Return [X, Y] of the center of cell containing provided text 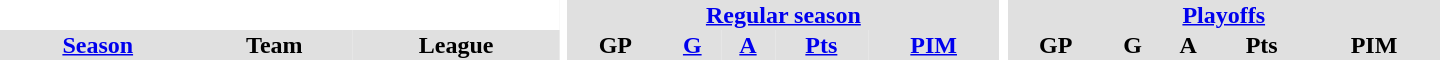
Regular season [783, 15]
Season [98, 45]
Playoffs [1224, 15]
Team [274, 45]
League [456, 45]
